Search for the cell housing the specified text and yield its [X, Y] center coordinate. 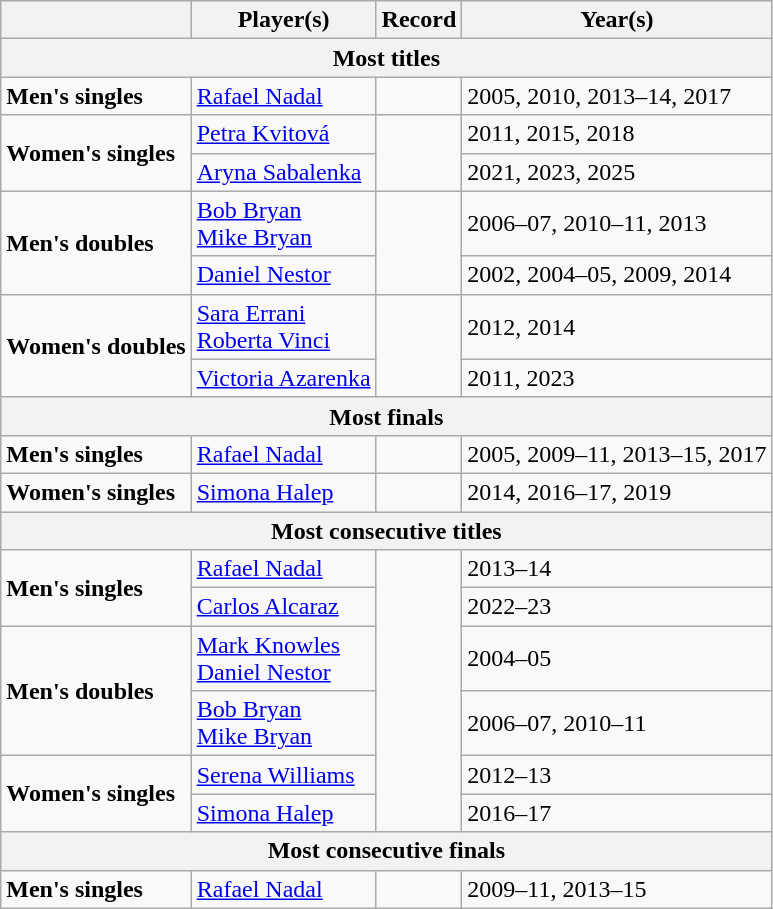
Record [419, 20]
Most consecutive titles [386, 531]
Most titles [386, 58]
Player(s) [284, 20]
2021, 2023, 2025 [617, 172]
2004–05 [617, 658]
2006–07, 2010–11 [617, 724]
2011, 2023 [617, 378]
2002, 2004–05, 2009, 2014 [617, 275]
Aryna Sabalenka [284, 172]
2005, 2009–11, 2013–15, 2017 [617, 454]
Mark Knowles Daniel Nestor [284, 658]
Year(s) [617, 20]
2022–23 [617, 607]
2005, 2010, 2013–14, 2017 [617, 96]
Petra Kvitová [284, 134]
Women's doubles [96, 346]
2014, 2016–17, 2019 [617, 492]
2013–14 [617, 569]
2011, 2015, 2018 [617, 134]
Carlos Alcaraz [284, 607]
2012, 2014 [617, 326]
Serena Williams [284, 775]
Victoria Azarenka [284, 378]
Most finals [386, 416]
Most consecutive finals [386, 851]
2006–07, 2010–11, 2013 [617, 224]
Sara Errani Roberta Vinci [284, 326]
Daniel Nestor [284, 275]
2012–13 [617, 775]
2009–11, 2013–15 [617, 889]
2016–17 [617, 813]
